Capture the cell that displays the provided text and extract its [X, Y] central coordinate. 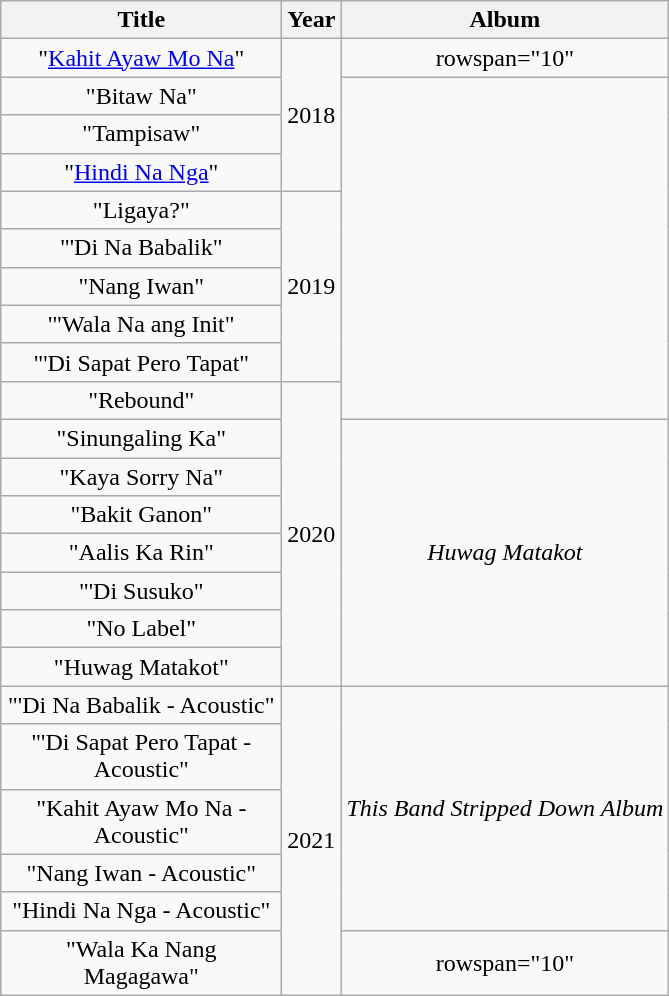
2020 [312, 533]
"'Di Susuko" [142, 591]
2021 [312, 840]
Album [505, 20]
"Rebound" [142, 400]
2018 [312, 115]
"Ligaya?" [142, 210]
Title [142, 20]
"Kahit Ayaw Mo Na - Acoustic" [142, 822]
"No Label" [142, 629]
"Sinungaling Ka" [142, 438]
Huwag Matakot [505, 552]
2019 [312, 286]
"Nang Iwan" [142, 286]
"Aalis Ka Rin" [142, 553]
"Kaya Sorry Na" [142, 477]
"Wala Ka Nang Magagawa" [142, 962]
Year [312, 20]
"Kahit Ayaw Mo Na" [142, 58]
"'Di Sapat Pero Tapat" [142, 362]
"Nang Iwan - Acoustic" [142, 873]
"'Di Sapat Pero Tapat - Acoustic" [142, 756]
"'Di Na Babalik" [142, 248]
"Hindi Na Nga - Acoustic" [142, 911]
"Bitaw Na" [142, 96]
"Huwag Matakot" [142, 667]
This Band Stripped Down Album [505, 808]
'"Wala Na ang Init" [142, 324]
"'Di Na Babalik - Acoustic" [142, 705]
"Bakit Ganon" [142, 515]
"Hindi Na Nga" [142, 172]
"Tampisaw" [142, 134]
